Scan for the cell matching the given text and deliver its (x, y) coordinate at center. 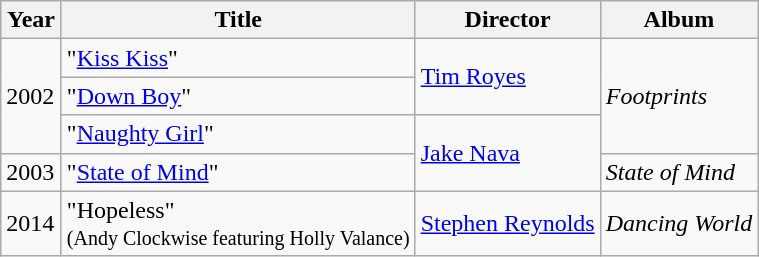
Album (679, 20)
Year (32, 20)
Director (508, 20)
Footprints (679, 96)
"Naughty Girl" (238, 134)
"Hopeless"(Andy Clockwise featuring Holly Valance) (238, 224)
2014 (32, 224)
Stephen Reynolds (508, 224)
State of Mind (679, 172)
"Down Boy" (238, 96)
Jake Nava (508, 153)
"State of Mind" (238, 172)
2002 (32, 96)
"Kiss Kiss" (238, 58)
2003 (32, 172)
Tim Royes (508, 77)
Dancing World (679, 224)
Title (238, 20)
